Provide the (x, y) coordinate of the cell's center where the given text is located.  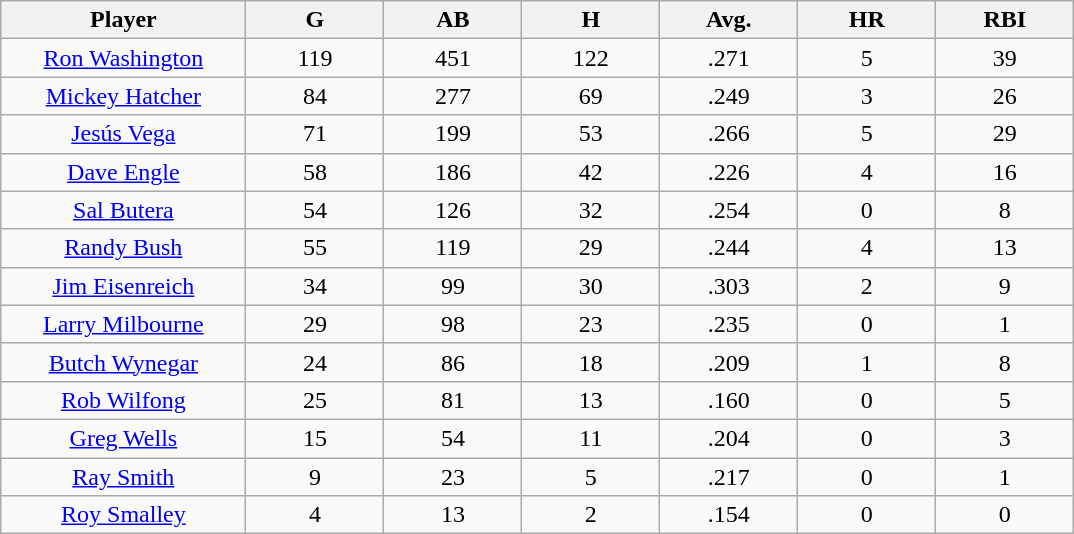
186 (453, 172)
99 (453, 286)
126 (453, 210)
98 (453, 324)
39 (1005, 58)
Randy Bush (124, 248)
.154 (729, 515)
Rob Wilfong (124, 400)
84 (315, 96)
.271 (729, 58)
18 (591, 362)
25 (315, 400)
G (315, 20)
.249 (729, 96)
Sal Butera (124, 210)
.235 (729, 324)
.254 (729, 210)
122 (591, 58)
86 (453, 362)
Ray Smith (124, 477)
Butch Wynegar (124, 362)
Mickey Hatcher (124, 96)
Avg. (729, 20)
.266 (729, 134)
Dave Engle (124, 172)
.217 (729, 477)
AB (453, 20)
53 (591, 134)
58 (315, 172)
Player (124, 20)
Greg Wells (124, 438)
451 (453, 58)
HR (867, 20)
69 (591, 96)
.226 (729, 172)
.204 (729, 438)
199 (453, 134)
34 (315, 286)
16 (1005, 172)
Larry Milbourne (124, 324)
81 (453, 400)
71 (315, 134)
H (591, 20)
26 (1005, 96)
Ron Washington (124, 58)
.160 (729, 400)
Roy Smalley (124, 515)
Jim Eisenreich (124, 286)
277 (453, 96)
42 (591, 172)
.209 (729, 362)
15 (315, 438)
.244 (729, 248)
32 (591, 210)
RBI (1005, 20)
30 (591, 286)
55 (315, 248)
24 (315, 362)
11 (591, 438)
Jesús Vega (124, 134)
.303 (729, 286)
